Pinpoint the cell where the given text exists, returning its [X, Y] midpoint coordinate. 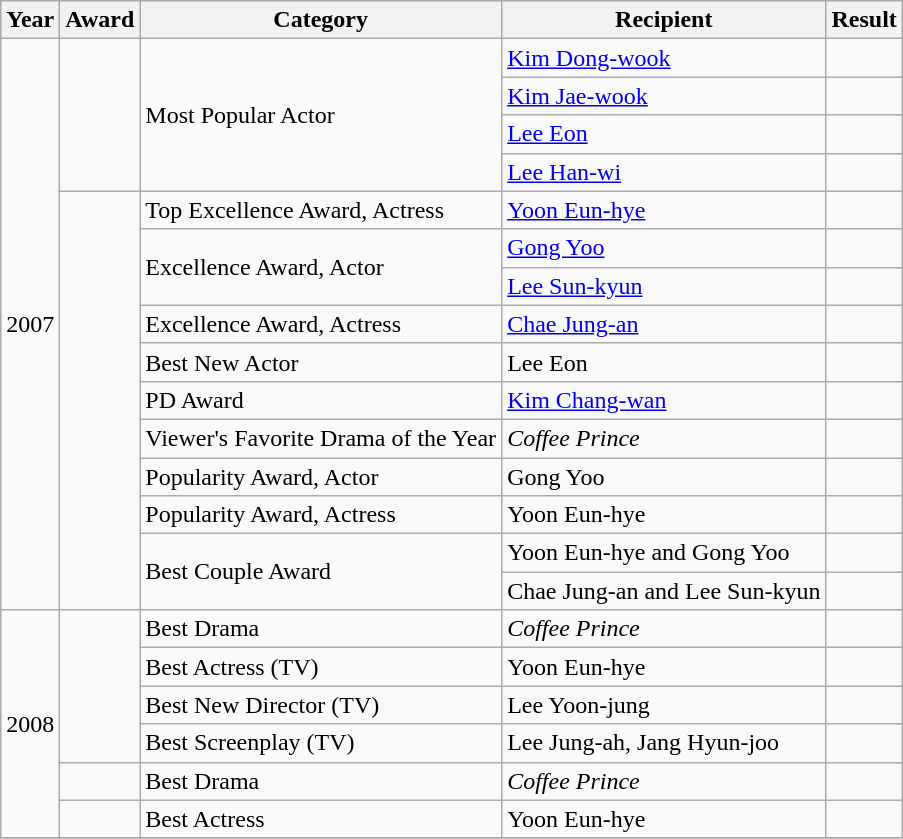
Year [30, 20]
PD Award [321, 400]
Category [321, 20]
Award [100, 20]
Best Actress (TV) [321, 667]
Lee Jung-ah, Jang Hyun-joo [664, 743]
Best Screenplay (TV) [321, 743]
Chae Jung-an and Lee Sun-kyun [664, 591]
Most Popular Actor [321, 115]
Kim Jae-wook [664, 96]
Chae Jung-an [664, 324]
Kim Dong-wook [664, 58]
Result [864, 20]
2008 [30, 724]
Lee Sun-kyun [664, 286]
2007 [30, 324]
Top Excellence Award, Actress [321, 210]
Excellence Award, Actress [321, 324]
Best Couple Award [321, 572]
Popularity Award, Actress [321, 515]
Recipient [664, 20]
Best New Actor [321, 362]
Lee Yoon-jung [664, 705]
Best Actress [321, 819]
Excellence Award, Actor [321, 267]
Kim Chang-wan [664, 400]
Popularity Award, Actor [321, 477]
Viewer's Favorite Drama of the Year [321, 438]
Best New Director (TV) [321, 705]
Lee Han-wi [664, 172]
Yoon Eun-hye and Gong Yoo [664, 553]
